Return (x, y) of the center of cell containing provided text 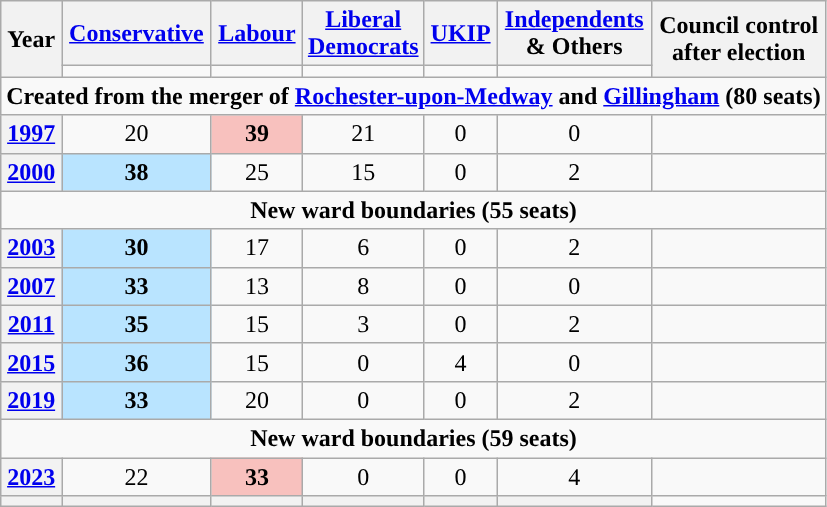
21 (363, 134)
2003 (32, 248)
6 (363, 248)
8 (363, 286)
35 (137, 324)
39 (256, 134)
Liberal Democrats (363, 34)
25 (256, 172)
3 (363, 324)
Labour (256, 34)
Created from the merger of Rochester-upon-Medway and Gillingham (80 seats) (414, 96)
1997 (32, 134)
36 (137, 362)
2000 (32, 172)
New ward boundaries (59 seats) (414, 438)
2023 (32, 477)
New ward boundaries (55 seats) (414, 210)
17 (256, 248)
2011 (32, 324)
Independents& Others (574, 34)
UKIP (460, 34)
2007 (32, 286)
Council controlafter election (738, 39)
22 (137, 477)
38 (137, 172)
13 (256, 286)
2015 (32, 362)
30 (137, 248)
Year (32, 39)
2019 (32, 400)
Conservative (137, 34)
